Extract the [X, Y] coordinate from the center of the cell holding the provided text.  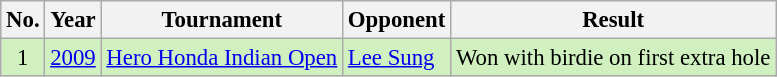
2009 [73, 58]
1 [23, 58]
Lee Sung [397, 58]
Year [73, 20]
Won with birdie on first extra hole [614, 58]
Result [614, 20]
Hero Honda Indian Open [222, 58]
Opponent [397, 20]
Tournament [222, 20]
No. [23, 20]
